Find where the given text appears and provide that cell's center as [x, y] coordinate. 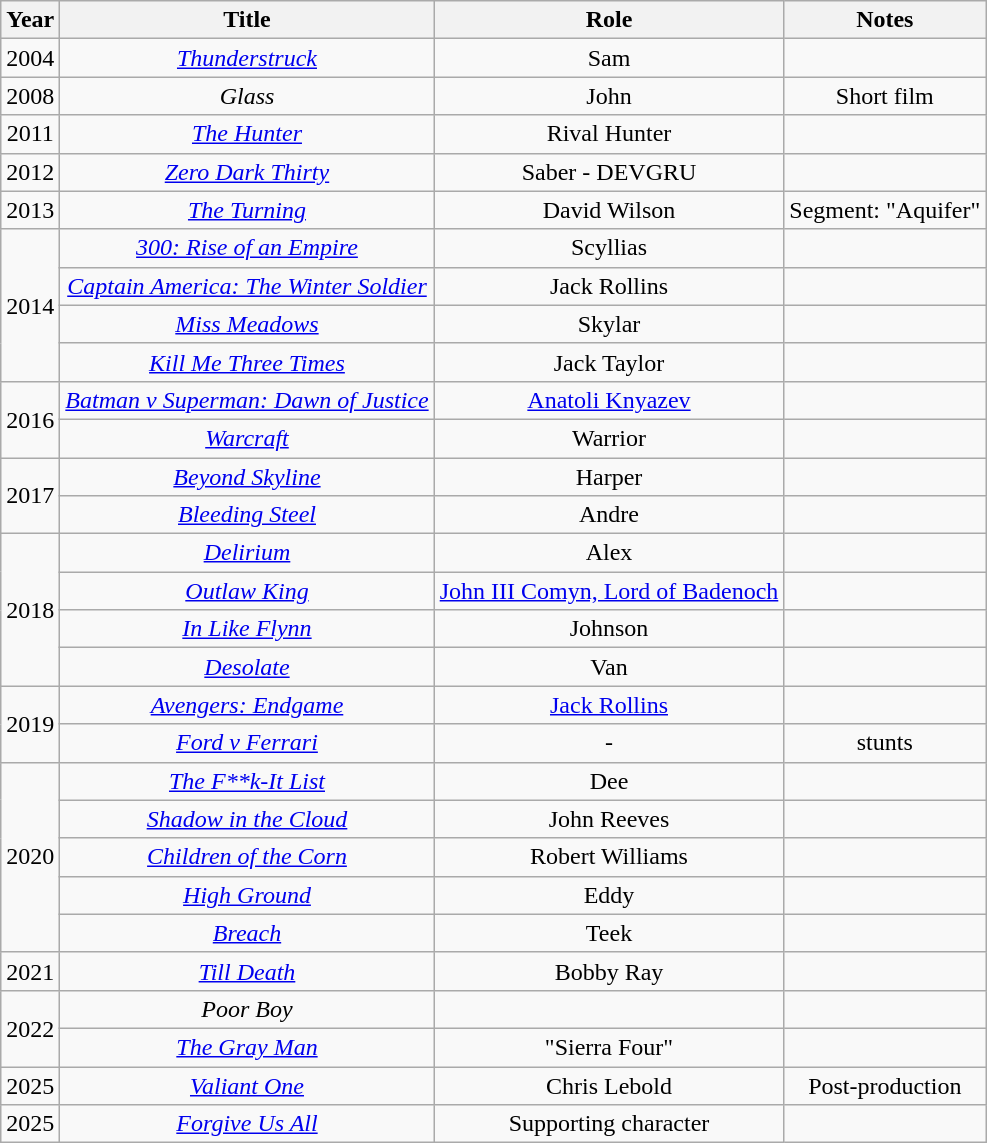
300: Rise of an Empire [247, 248]
In Like Flynn [247, 629]
Batman v Superman: Dawn of Justice [247, 400]
Role [609, 20]
Jack Taylor [609, 362]
Saber - DEVGRU [609, 172]
Thunderstruck [247, 58]
Forgive Us All [247, 1124]
Andre [609, 515]
Notes [885, 20]
2011 [30, 134]
Breach [247, 933]
Short film [885, 96]
Anatoli Knyazev [609, 400]
Alex [609, 553]
High Ground [247, 895]
Post-production [885, 1085]
Skylar [609, 324]
- [609, 743]
2008 [30, 96]
2004 [30, 58]
Robert Williams [609, 857]
Harper [609, 477]
The Gray Man [247, 1047]
Title [247, 20]
Poor Boy [247, 1009]
2016 [30, 419]
2017 [30, 496]
David Wilson [609, 210]
Eddy [609, 895]
Beyond Skyline [247, 477]
2022 [30, 1028]
Delirium [247, 553]
The F**k-It List [247, 781]
Miss Meadows [247, 324]
Kill Me Three Times [247, 362]
Avengers: Endgame [247, 705]
Dee [609, 781]
Outlaw King [247, 591]
Year [30, 20]
2012 [30, 172]
The Hunter [247, 134]
Bleeding Steel [247, 515]
Teek [609, 933]
Zero Dark Thirty [247, 172]
2014 [30, 305]
Segment: "Aquifer" [885, 210]
Johnson [609, 629]
2021 [30, 971]
Children of the Corn [247, 857]
Valiant One [247, 1085]
John Reeves [609, 819]
Glass [247, 96]
2013 [30, 210]
Ford v Ferrari [247, 743]
Warrior [609, 438]
John III Comyn, Lord of Badenoch [609, 591]
Supporting character [609, 1124]
Shadow in the Cloud [247, 819]
stunts [885, 743]
Scyllias [609, 248]
Desolate [247, 667]
John [609, 96]
Warcraft [247, 438]
"Sierra Four" [609, 1047]
2020 [30, 857]
2018 [30, 610]
Bobby Ray [609, 971]
Chris Lebold [609, 1085]
2019 [30, 724]
The Turning [247, 210]
Sam [609, 58]
Captain America: The Winter Soldier [247, 286]
Till Death [247, 971]
Rival Hunter [609, 134]
Van [609, 667]
